Search for the cell housing the specified text and yield its [x, y] center coordinate. 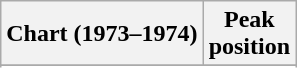
Peak position [249, 34]
Chart (1973–1974) [102, 34]
